Pinpoint the cell where the given text exists, returning its (x, y) midpoint coordinate. 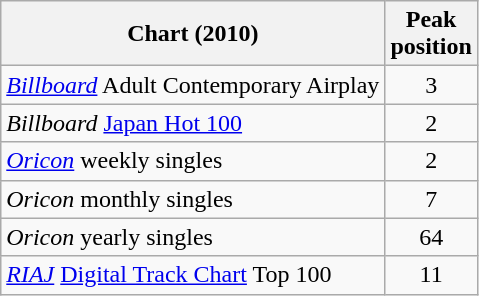
Billboard Adult Contemporary Airplay (193, 85)
11 (431, 275)
7 (431, 199)
Peakposition (431, 34)
Chart (2010) (193, 34)
Oricon monthly singles (193, 199)
Billboard Japan Hot 100 (193, 123)
Oricon yearly singles (193, 237)
Oricon weekly singles (193, 161)
3 (431, 85)
64 (431, 237)
RIAJ Digital Track Chart Top 100 (193, 275)
